Identify which cell holds the provided text, then report its (x, y) central coordinate. 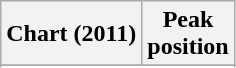
Peakposition (188, 34)
Chart (2011) (72, 34)
